From the cell containing the given text, extract its center point as (x, y) coordinate. 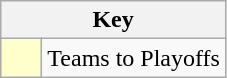
Teams to Playoffs (134, 58)
Key (114, 20)
